From the cell containing the given text, extract its center point as (x, y) coordinate. 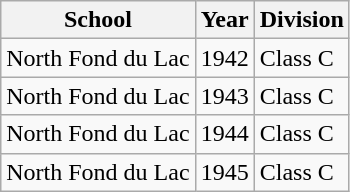
1942 (224, 58)
Division (302, 20)
Year (224, 20)
1943 (224, 96)
1945 (224, 172)
1944 (224, 134)
School (98, 20)
